Scan for the cell matching the given text and deliver its (x, y) coordinate at center. 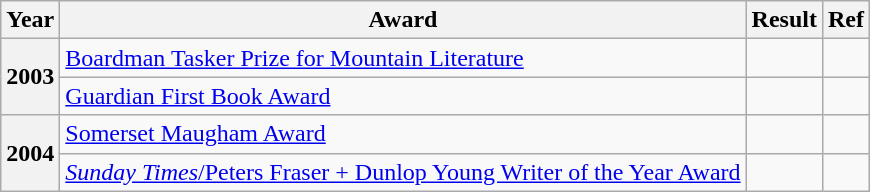
Guardian First Book Award (403, 96)
2004 (30, 153)
Ref (846, 20)
Boardman Tasker Prize for Mountain Literature (403, 58)
Somerset Maugham Award (403, 134)
2003 (30, 77)
Result (784, 20)
Year (30, 20)
Award (403, 20)
Sunday Times/Peters Fraser + Dunlop Young Writer of the Year Award (403, 172)
